Return the (X, Y) coordinate for the center point of the cell that contains the specified text.  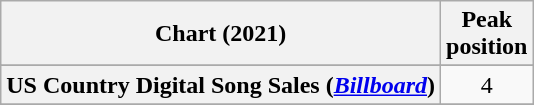
Chart (2021) (221, 34)
Peakposition (487, 34)
US Country Digital Song Sales (Billboard) (221, 85)
4 (487, 85)
